Detect which cell encompasses the target text, then output its (X, Y) center coordinate. 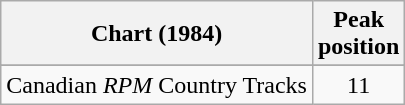
Peakposition (358, 34)
Chart (1984) (157, 34)
11 (358, 85)
Canadian RPM Country Tracks (157, 85)
